From the cell containing the given text, extract its center point as [X, Y] coordinate. 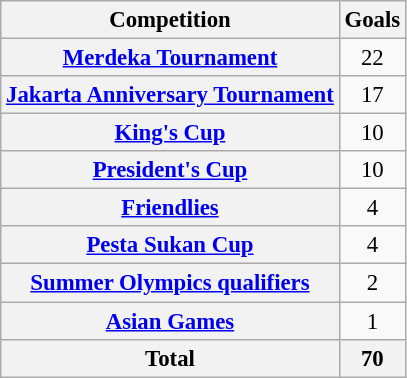
Jakarta Anniversary Tournament [170, 95]
Competition [170, 20]
Asian Games [170, 321]
President's Cup [170, 170]
22 [372, 58]
Summer Olympics qualifiers [170, 283]
Merdeka Tournament [170, 58]
70 [372, 358]
Friendlies [170, 208]
Goals [372, 20]
1 [372, 321]
Pesta Sukan Cup [170, 245]
Total [170, 358]
King's Cup [170, 133]
2 [372, 283]
17 [372, 95]
